Determine the [X, Y] coordinate at the center of the cell enclosing the given text.  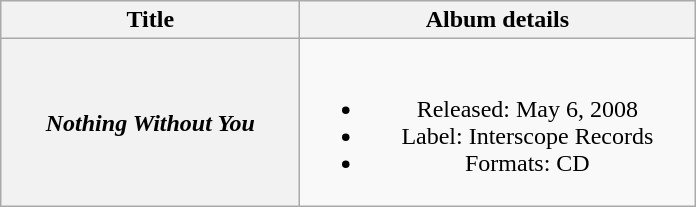
Album details [498, 20]
Nothing Without You [150, 122]
Title [150, 20]
Released: May 6, 2008Label: Interscope RecordsFormats: CD [498, 122]
